Output the [X, Y] coordinate of the center of the cell containing the given text.  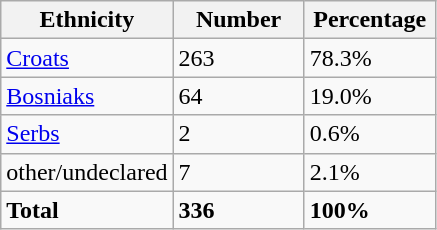
Serbs [87, 134]
2 [238, 134]
other/undeclared [87, 172]
0.6% [370, 134]
Bosniaks [87, 96]
Percentage [370, 20]
Ethnicity [87, 20]
Croats [87, 58]
19.0% [370, 96]
336 [238, 210]
Total [87, 210]
263 [238, 58]
7 [238, 172]
Number [238, 20]
100% [370, 210]
2.1% [370, 172]
64 [238, 96]
78.3% [370, 58]
